Determine the (X, Y) coordinate at the center of the cell enclosing the given text.  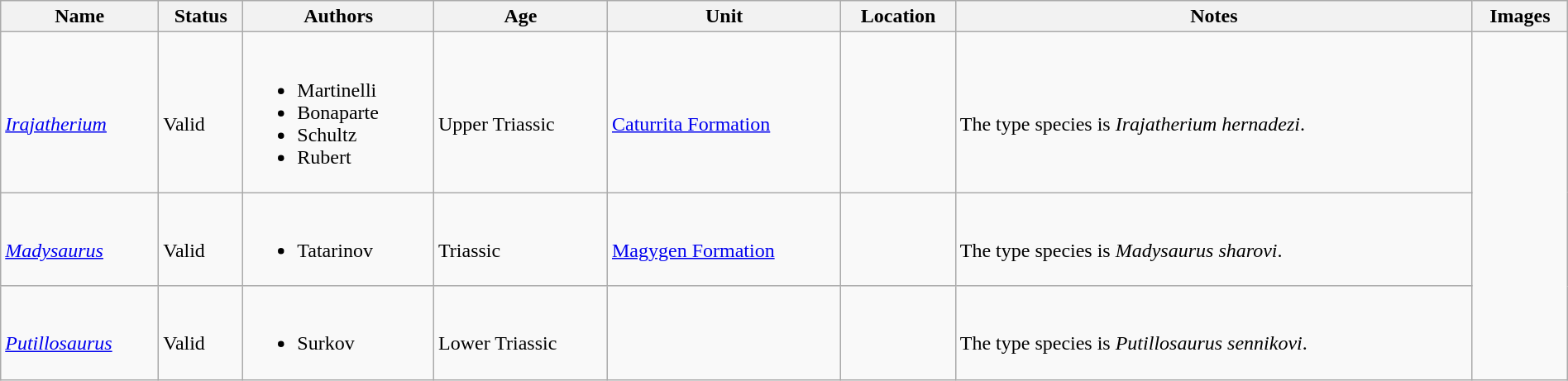
MartinelliBonaparteSchultzRubert (339, 112)
Caturrita Formation (724, 112)
Irajatherium (79, 112)
The type species is Madysaurus sharovi. (1214, 240)
Putillosaurus (79, 332)
Unit (724, 17)
Authors (339, 17)
Triassic (521, 240)
Status (201, 17)
Magygen Formation (724, 240)
Notes (1214, 17)
The type species is Putillosaurus sennikovi. (1214, 332)
Madysaurus (79, 240)
Upper Triassic (521, 112)
Tatarinov (339, 240)
Surkov (339, 332)
Age (521, 17)
Images (1520, 17)
Lower Triassic (521, 332)
Name (79, 17)
The type species is Irajatherium hernadezi. (1214, 112)
Location (898, 17)
